Search for the cell housing the specified text and yield its (X, Y) center coordinate. 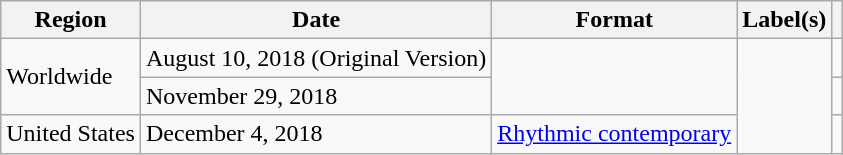
November 29, 2018 (316, 96)
Label(s) (784, 20)
Date (316, 20)
Format (614, 20)
August 10, 2018 (Original Version) (316, 58)
Worldwide (71, 77)
December 4, 2018 (316, 134)
United States (71, 134)
Region (71, 20)
Rhythmic contemporary (614, 134)
